Determine the (X, Y) coordinate at the center of the cell enclosing the given text.  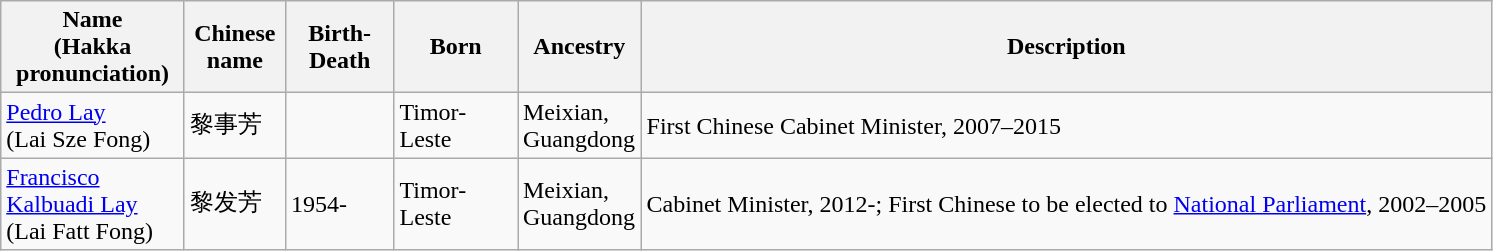
Born (456, 47)
First Chinese Cabinet Minister, 2007–2015 (1066, 126)
黎事芳 (234, 126)
Pedro Lay (Lai Sze Fong) (93, 126)
1954- (340, 204)
Cabinet Minister, 2012-; First Chinese to be elected to National Parliament, 2002–2005 (1066, 204)
Chinese name (234, 47)
黎发芳 (234, 204)
Francisco Kalbuadi Lay (Lai Fatt Fong) (93, 204)
Name(Hakka pronunciation) (93, 47)
Birth-Death (340, 47)
Ancestry (580, 47)
Description (1066, 47)
